Pinpoint the cell where the given text exists, returning its (X, Y) midpoint coordinate. 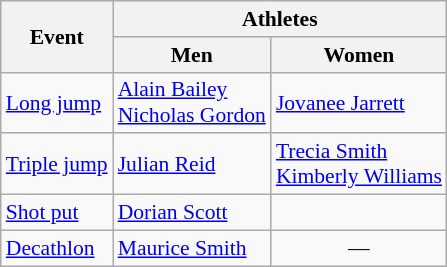
Event (57, 36)
Women (359, 55)
Men (192, 55)
Alain BaileyNicholas Gordon (192, 102)
Julian Reid (192, 164)
Shot put (57, 213)
Maurice Smith (192, 248)
Long jump (57, 102)
Trecia SmithKimberly Williams (359, 164)
— (359, 248)
Triple jump (57, 164)
Athletes (280, 19)
Decathlon (57, 248)
Dorian Scott (192, 213)
Jovanee Jarrett (359, 102)
